Identify which cell holds the provided text, then report its [x, y] central coordinate. 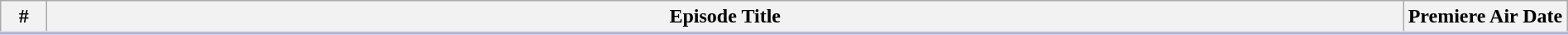
Premiere Air Date [1485, 17]
Episode Title [725, 17]
# [24, 17]
